Provide the [X, Y] coordinate of the cell's center where the given text is located.  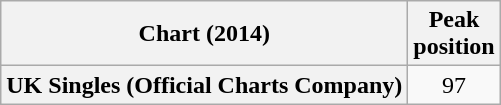
UK Singles (Official Charts Company) [204, 85]
97 [454, 85]
Chart (2014) [204, 34]
Peakposition [454, 34]
